Scan for the cell matching the given text and deliver its (x, y) coordinate at center. 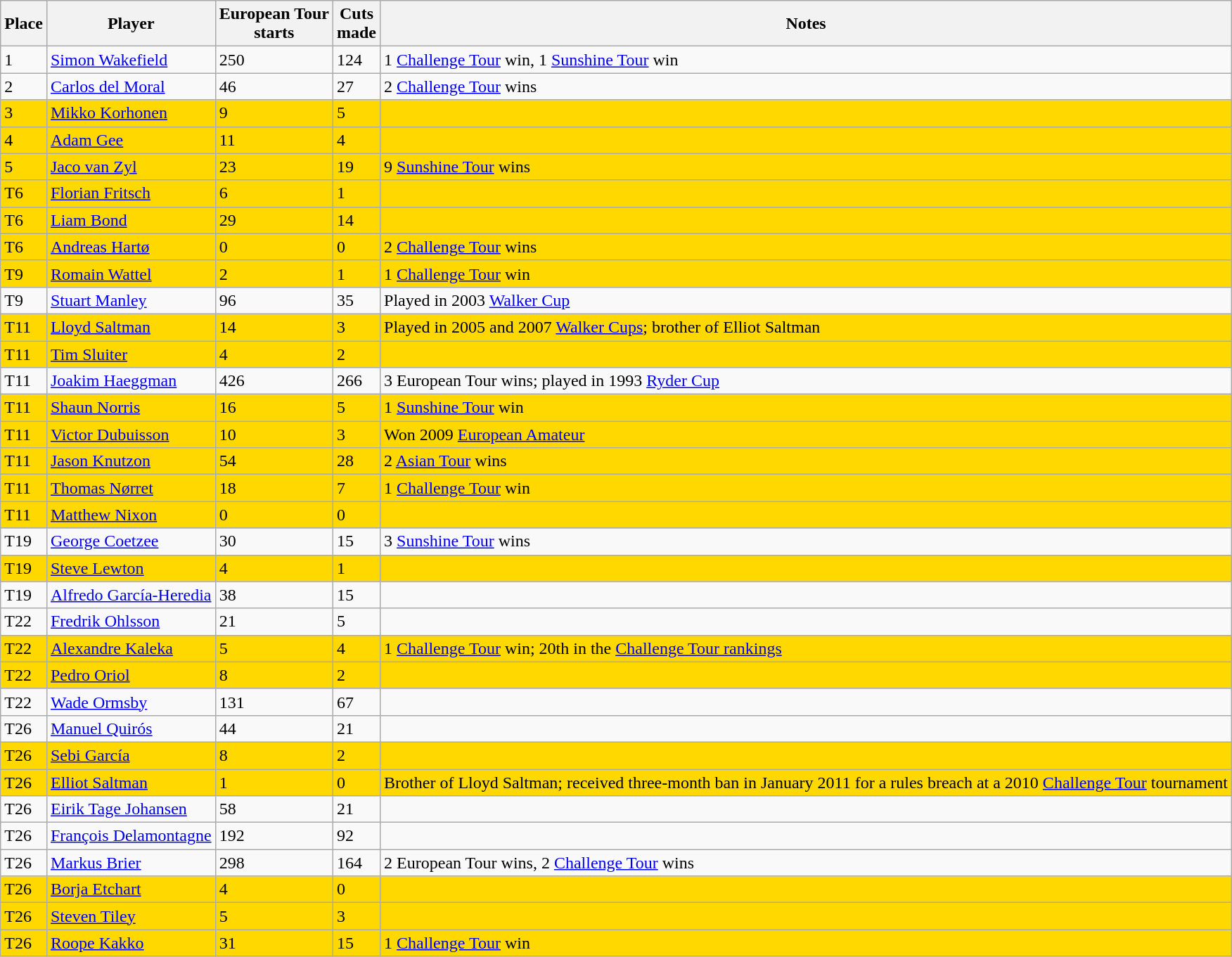
3 Sunshine Tour wins (806, 541)
7 (356, 488)
Andreas Hartø (131, 247)
29 (274, 220)
Jaco van Zyl (131, 167)
Played in 2003 Walker Cup (806, 300)
30 (274, 541)
François Delamontagne (131, 836)
18 (274, 488)
96 (274, 300)
1 Challenge Tour win; 20th in the Challenge Tour rankings (806, 648)
Lloyd Saltman (131, 327)
Victor Dubuisson (131, 435)
Alfredo García-Heredia (131, 595)
298 (274, 863)
Steven Tiley (131, 916)
Stuart Manley (131, 300)
19 (356, 167)
46 (274, 86)
9 (274, 113)
426 (274, 381)
192 (274, 836)
Fredrik Ohlsson (131, 622)
Pedro Oriol (131, 675)
Cutsmade (356, 24)
Joakim Haeggman (131, 381)
1 Sunshine Tour win (806, 408)
Mikko Korhonen (131, 113)
16 (274, 408)
Florian Fritsch (131, 193)
Manuel Quirós (131, 728)
Played in 2005 and 2007 Walker Cups; brother of Elliot Saltman (806, 327)
Shaun Norris (131, 408)
164 (356, 863)
92 (356, 836)
Thomas Nørret (131, 488)
Place (24, 24)
Matthew Nixon (131, 515)
Notes (806, 24)
35 (356, 300)
58 (274, 809)
1 Challenge Tour win, 1 Sunshine Tour win (806, 60)
67 (356, 702)
Jason Knutzon (131, 461)
Roope Kakko (131, 943)
Simon Wakefield (131, 60)
George Coetzee (131, 541)
38 (274, 595)
Carlos del Moral (131, 86)
Romain Wattel (131, 274)
Tim Sluiter (131, 354)
European Tourstarts (274, 24)
266 (356, 381)
124 (356, 60)
Liam Bond (131, 220)
Eirik Tage Johansen (131, 809)
Markus Brier (131, 863)
Wade Ormsby (131, 702)
9 Sunshine Tour wins (806, 167)
2 European Tour wins, 2 Challenge Tour wins (806, 863)
2 Asian Tour wins (806, 461)
Won 2009 European Amateur (806, 435)
Player (131, 24)
23 (274, 167)
54 (274, 461)
Sebi García (131, 755)
250 (274, 60)
Brother of Lloyd Saltman; received three-month ban in January 2011 for a rules breach at a 2010 Challenge Tour tournament (806, 783)
Steve Lewton (131, 568)
27 (356, 86)
11 (274, 140)
Alexandre Kaleka (131, 648)
6 (274, 193)
31 (274, 943)
Elliot Saltman (131, 783)
Adam Gee (131, 140)
Borja Etchart (131, 889)
10 (274, 435)
131 (274, 702)
44 (274, 728)
28 (356, 461)
3 European Tour wins; played in 1993 Ryder Cup (806, 381)
